Provide the [x, y] coordinate of the cell's center where the given text is located.  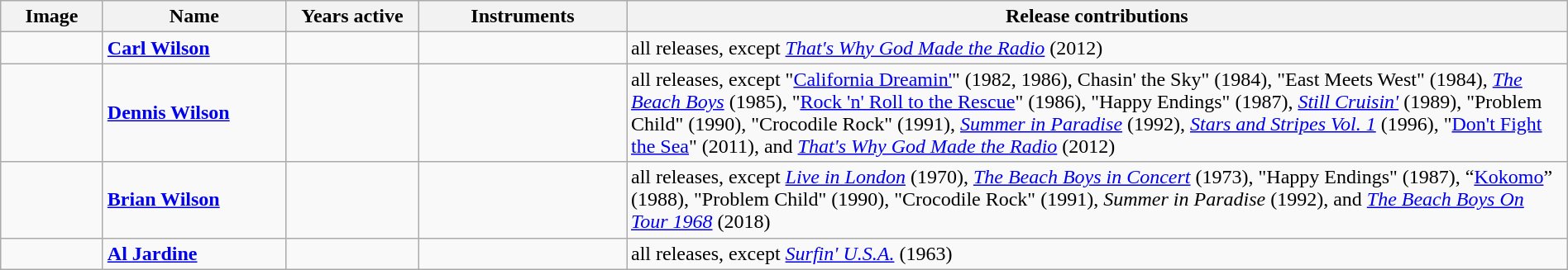
Carl Wilson [194, 48]
Years active [352, 17]
Brian Wilson [194, 200]
Release contributions [1097, 17]
Image [52, 17]
Instruments [523, 17]
all releases, except That's Why God Made the Radio (2012) [1097, 48]
Name [194, 17]
Dennis Wilson [194, 112]
Al Jardine [194, 253]
all releases, except Surfin' U.S.A. (1963) [1097, 253]
